Find where the given text appears and provide that cell's center as (X, Y) coordinate. 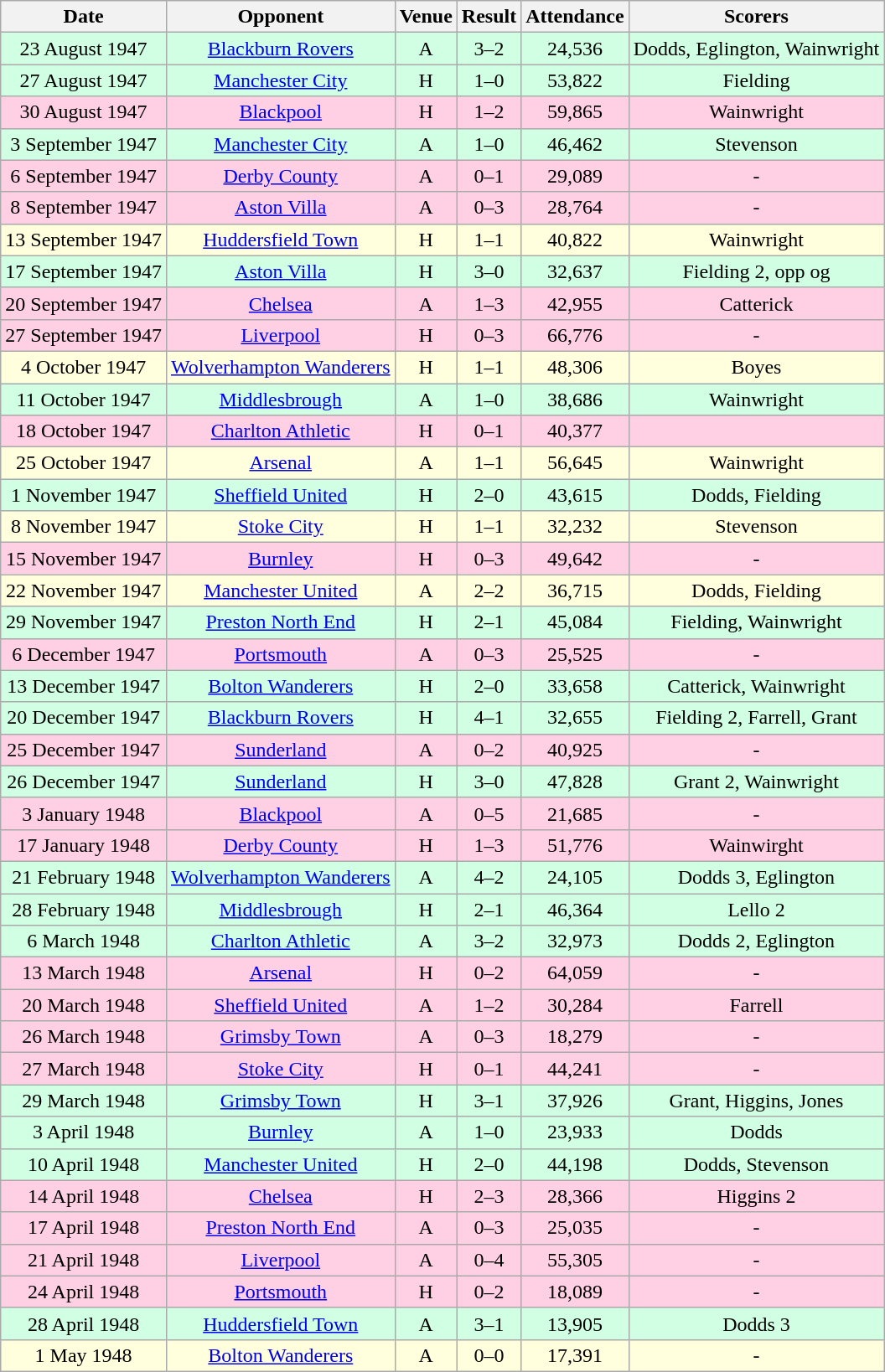
40,925 (575, 750)
20 September 1947 (84, 303)
3 January 1948 (84, 813)
32,232 (575, 527)
Fielding 2, Farrell, Grant (756, 718)
21 February 1948 (84, 877)
6 September 1947 (84, 176)
Dodds (756, 1132)
45,084 (575, 622)
Farrell (756, 1005)
Scorers (756, 17)
17 September 1947 (84, 271)
55,305 (575, 1260)
11 October 1947 (84, 400)
6 March 1948 (84, 941)
1 November 1947 (84, 495)
0–5 (489, 813)
13 September 1947 (84, 240)
Catterick (756, 303)
56,645 (575, 463)
3 April 1948 (84, 1132)
8 September 1947 (84, 208)
53,822 (575, 80)
15 November 1947 (84, 559)
24,105 (575, 877)
2–3 (489, 1196)
33,658 (575, 686)
0–4 (489, 1260)
14 April 1948 (84, 1196)
Attendance (575, 17)
46,364 (575, 909)
13 March 1948 (84, 973)
47,828 (575, 781)
Grant 2, Wainwright (756, 781)
22 November 1947 (84, 591)
6 December 1947 (84, 654)
29,089 (575, 176)
0–0 (489, 1355)
24 April 1948 (84, 1292)
32,655 (575, 718)
27 March 1948 (84, 1069)
32,637 (575, 271)
48,306 (575, 367)
17 January 1948 (84, 845)
46,462 (575, 144)
27 September 1947 (84, 335)
Dodds 3, Eglington (756, 877)
23 August 1947 (84, 49)
Result (489, 17)
8 November 1947 (84, 527)
42,955 (575, 303)
24,536 (575, 49)
3 September 1947 (84, 144)
4 October 1947 (84, 367)
26 December 1947 (84, 781)
25,525 (575, 654)
25,035 (575, 1228)
Fielding (756, 80)
Dodds, Stevenson (756, 1164)
59,865 (575, 112)
Dodds 2, Eglington (756, 941)
2–2 (489, 591)
36,715 (575, 591)
Dodds, Eglington, Wainwright (756, 49)
18,279 (575, 1037)
13,905 (575, 1323)
20 December 1947 (84, 718)
30 August 1947 (84, 112)
Venue (426, 17)
29 March 1948 (84, 1101)
26 March 1948 (84, 1037)
Grant, Higgins, Jones (756, 1101)
64,059 (575, 973)
Date (84, 17)
17,391 (575, 1355)
37,926 (575, 1101)
25 December 1947 (84, 750)
Higgins 2 (756, 1196)
44,241 (575, 1069)
Boyes (756, 367)
20 March 1948 (84, 1005)
66,776 (575, 335)
28 February 1948 (84, 909)
18 October 1947 (84, 431)
28,366 (575, 1196)
29 November 1947 (84, 622)
44,198 (575, 1164)
40,822 (575, 240)
32,973 (575, 941)
Wainwirght (756, 845)
40,377 (575, 431)
Fielding, Wainwright (756, 622)
Dodds 3 (756, 1323)
25 October 1947 (84, 463)
23,933 (575, 1132)
4–1 (489, 718)
21 April 1948 (84, 1260)
10 April 1948 (84, 1164)
Lello 2 (756, 909)
28,764 (575, 208)
28 April 1948 (84, 1323)
Catterick, Wainwright (756, 686)
4–2 (489, 877)
43,615 (575, 495)
Opponent (280, 17)
51,776 (575, 845)
17 April 1948 (84, 1228)
Fielding 2, opp og (756, 271)
30,284 (575, 1005)
21,685 (575, 813)
18,089 (575, 1292)
27 August 1947 (84, 80)
1 May 1948 (84, 1355)
13 December 1947 (84, 686)
38,686 (575, 400)
49,642 (575, 559)
